Identify which cell holds the provided text, then report its [x, y] central coordinate. 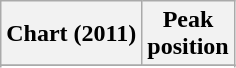
Peakposition [188, 34]
Chart (2011) [72, 34]
